Return [X, Y] of the center of cell containing provided text 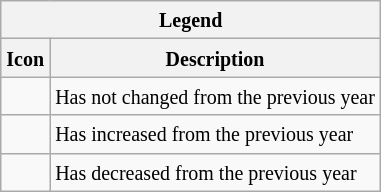
Has not changed from the previous year [216, 96]
Has increased from the previous year [216, 134]
Has decreased from the previous year [216, 172]
Icon [26, 58]
Legend [191, 20]
Description [216, 58]
